Search for the cell housing the specified text and yield its [X, Y] center coordinate. 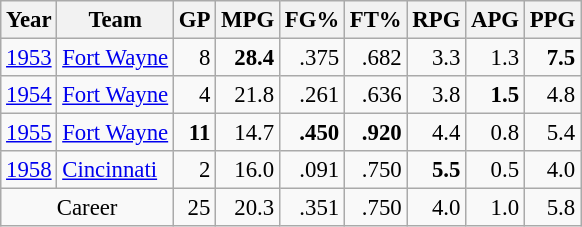
1958 [29, 170]
.375 [312, 58]
.351 [312, 208]
.450 [312, 133]
0.5 [496, 170]
Team [116, 20]
GP [194, 20]
1954 [29, 95]
3.3 [436, 58]
1.5 [496, 95]
14.7 [248, 133]
.261 [312, 95]
7.5 [552, 58]
4 [194, 95]
1.0 [496, 208]
21.8 [248, 95]
3.8 [436, 95]
5.5 [436, 170]
28.4 [248, 58]
Career [88, 208]
MPG [248, 20]
1.3 [496, 58]
2 [194, 170]
20.3 [248, 208]
11 [194, 133]
FT% [376, 20]
8 [194, 58]
5.4 [552, 133]
5.8 [552, 208]
PPG [552, 20]
4.4 [436, 133]
25 [194, 208]
Year [29, 20]
.682 [376, 58]
FG% [312, 20]
APG [496, 20]
0.8 [496, 133]
.091 [312, 170]
1953 [29, 58]
1955 [29, 133]
Cincinnati [116, 170]
RPG [436, 20]
4.8 [552, 95]
.636 [376, 95]
.920 [376, 133]
16.0 [248, 170]
